Provide the [x, y] coordinate of the cell's center where the given text is located.  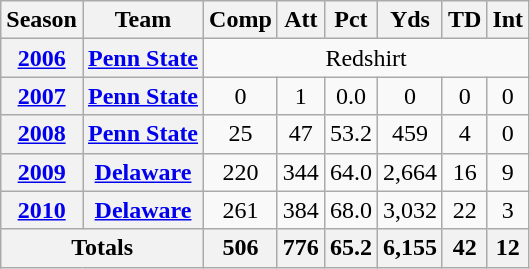
22 [464, 210]
Redshirt [366, 58]
261 [241, 210]
2009 [42, 172]
2007 [42, 96]
Season [42, 20]
776 [300, 248]
25 [241, 134]
12 [508, 248]
Pct [350, 20]
2008 [42, 134]
4 [464, 134]
9 [508, 172]
65.2 [350, 248]
3,032 [410, 210]
Team [142, 20]
0.0 [350, 96]
2,664 [410, 172]
Att [300, 20]
3 [508, 210]
459 [410, 134]
6,155 [410, 248]
Int [508, 20]
TD [464, 20]
64.0 [350, 172]
47 [300, 134]
384 [300, 210]
344 [300, 172]
68.0 [350, 210]
2010 [42, 210]
220 [241, 172]
Totals [102, 248]
1 [300, 96]
53.2 [350, 134]
Yds [410, 20]
42 [464, 248]
16 [464, 172]
Comp [241, 20]
506 [241, 248]
2006 [42, 58]
